Identify which cell holds the provided text, then report its [X, Y] central coordinate. 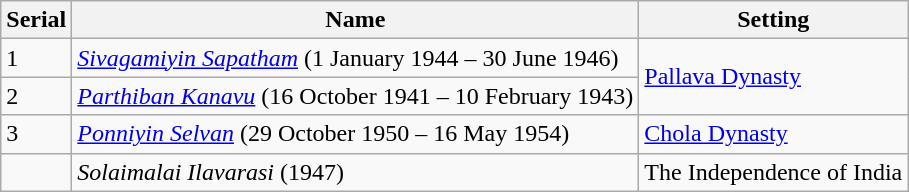
Solaimalai Ilavarasi (1947) [356, 172]
Parthiban Kanavu (16 October 1941 – 10 February 1943) [356, 96]
1 [36, 58]
Sivagamiyin Sapatham (1 January 1944 – 30 June 1946) [356, 58]
The Independence of India [774, 172]
Chola Dynasty [774, 134]
Name [356, 20]
2 [36, 96]
Setting [774, 20]
Ponniyin Selvan (29 October 1950 – 16 May 1954) [356, 134]
3 [36, 134]
Serial [36, 20]
Pallava Dynasty [774, 77]
